Find where the given text appears and provide that cell's center as (x, y) coordinate. 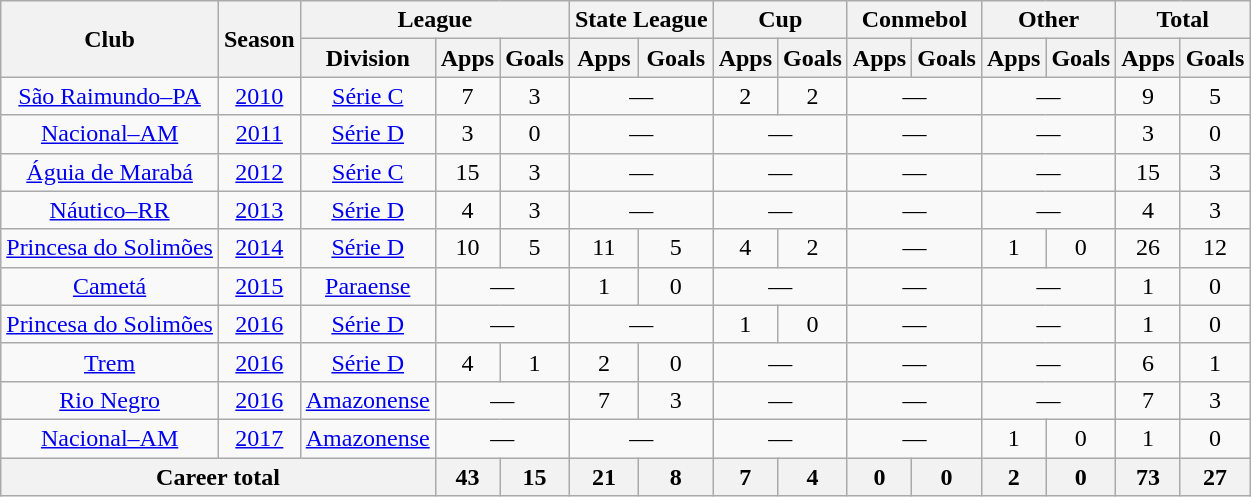
Career total (218, 477)
8 (676, 477)
Other (1048, 20)
Total (1183, 20)
Division (368, 58)
Trem (110, 362)
Náutico–RR (110, 210)
43 (467, 477)
Águia de Marabá (110, 172)
2011 (259, 134)
9 (1148, 96)
São Raimundo–PA (110, 96)
League (434, 20)
73 (1148, 477)
Club (110, 39)
12 (1215, 248)
21 (604, 477)
6 (1148, 362)
2010 (259, 96)
Cametá (110, 286)
2014 (259, 248)
State League (641, 20)
Cup (780, 20)
27 (1215, 477)
Season (259, 39)
2017 (259, 438)
Paraense (368, 286)
Rio Negro (110, 400)
Conmebol (914, 20)
10 (467, 248)
2012 (259, 172)
2013 (259, 210)
26 (1148, 248)
2015 (259, 286)
11 (604, 248)
